Pinpoint the cell where the given text exists, returning its (x, y) midpoint coordinate. 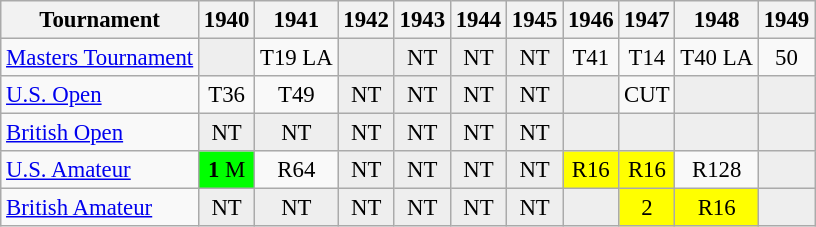
1942 (366, 20)
British Amateur (100, 208)
R64 (296, 170)
T19 LA (296, 58)
1941 (296, 20)
T49 (296, 95)
1943 (422, 20)
1944 (478, 20)
1940 (227, 20)
British Open (100, 133)
T36 (227, 95)
CUT (647, 95)
1945 (535, 20)
1948 (716, 20)
50 (786, 58)
R128 (716, 170)
U.S. Amateur (100, 170)
1947 (647, 20)
U.S. Open (100, 95)
1 M (227, 170)
2 (647, 208)
T14 (647, 58)
Tournament (100, 20)
1946 (591, 20)
1949 (786, 20)
Masters Tournament (100, 58)
T40 LA (716, 58)
T41 (591, 58)
